Find where the given text appears and provide that cell's center as (x, y) coordinate. 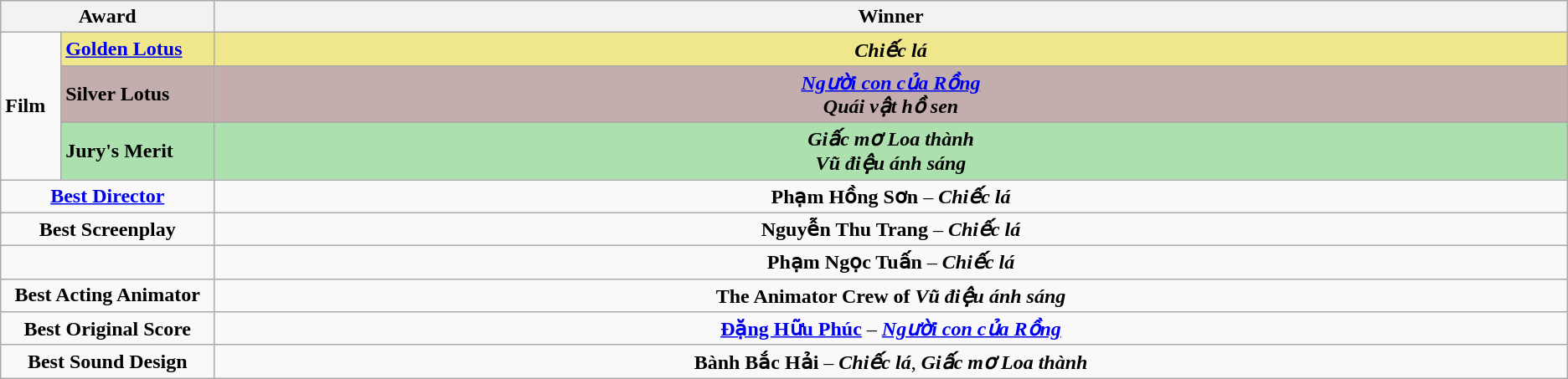
Jury's Merit (137, 151)
Best Director (107, 196)
Winner (891, 17)
Best Screenplay (107, 229)
The Animator Crew of Vũ điệu ánh sáng (891, 295)
Best Acting Animator (107, 295)
Đặng Hữu Phúc – Người con của Rồng (891, 329)
Silver Lotus (137, 94)
Best Sound Design (107, 361)
Người con của RồngQuái vật hồ sen (891, 94)
Nguyễn Thu Trang – Chiếc lá (891, 229)
Golden Lotus (137, 49)
Best Original Score (107, 329)
Award (107, 17)
Phạm Ngọc Tuấn – Chiếc lá (891, 263)
Giấc mơ Loa thành Vũ điệu ánh sáng (891, 151)
Phạm Hồng Sơn – Chiếc lá (891, 196)
Chiếc lá (891, 49)
Bành Bắc Hải – Chiếc lá, Giấc mơ Loa thành (891, 361)
Film (31, 106)
